Return [X, Y] of the center of cell containing provided text 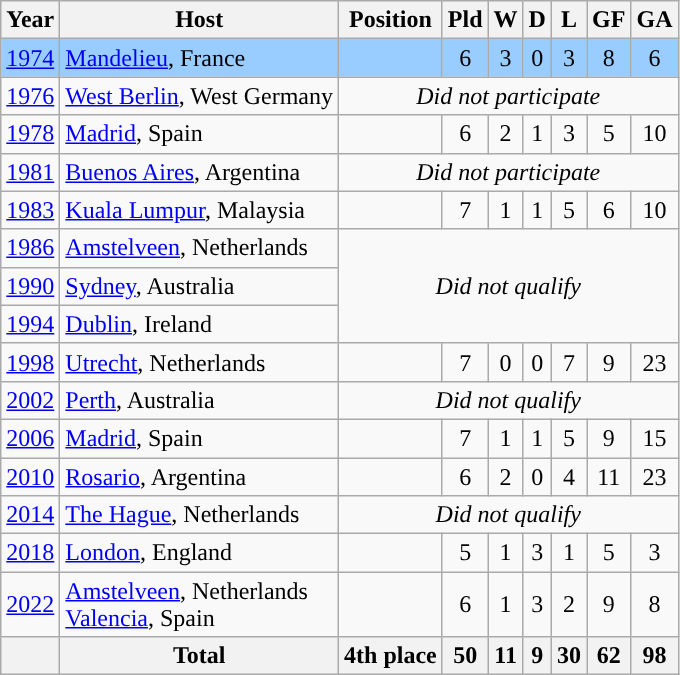
Pld [465, 20]
W [506, 20]
Kuala Lumpur, Malaysia [200, 210]
98 [654, 656]
1994 [30, 324]
Position [391, 20]
2018 [30, 553]
Total [200, 656]
15 [654, 438]
Rosario, Argentina [200, 477]
2002 [30, 400]
GF [609, 20]
1976 [30, 96]
1998 [30, 362]
1981 [30, 172]
4 [568, 477]
Host [200, 20]
2006 [30, 438]
1983 [30, 210]
Buenos Aires, Argentina [200, 172]
62 [609, 656]
2014 [30, 515]
London, England [200, 553]
D [537, 20]
Mandelieu, France [200, 58]
L [568, 20]
Year [30, 20]
Dublin, Ireland [200, 324]
4th place [391, 656]
West Berlin, West Germany [200, 96]
2022 [30, 604]
Perth, Australia [200, 400]
1986 [30, 248]
Utrecht, Netherlands [200, 362]
Amstelveen, Netherlands [200, 248]
1978 [30, 134]
30 [568, 656]
Sydney, Australia [200, 286]
Amstelveen, Netherlands Valencia, Spain [200, 604]
1974 [30, 58]
50 [465, 656]
1990 [30, 286]
GA [654, 20]
2010 [30, 477]
The Hague, Netherlands [200, 515]
